Scan for the cell matching the given text and deliver its (x, y) coordinate at center. 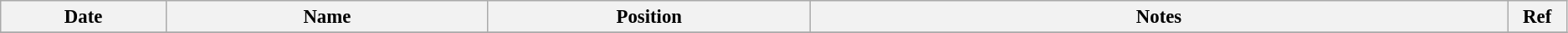
Ref (1538, 17)
Position (649, 17)
Notes (1159, 17)
Name (326, 17)
Date (84, 17)
